Search for the cell housing the specified text and yield its (x, y) center coordinate. 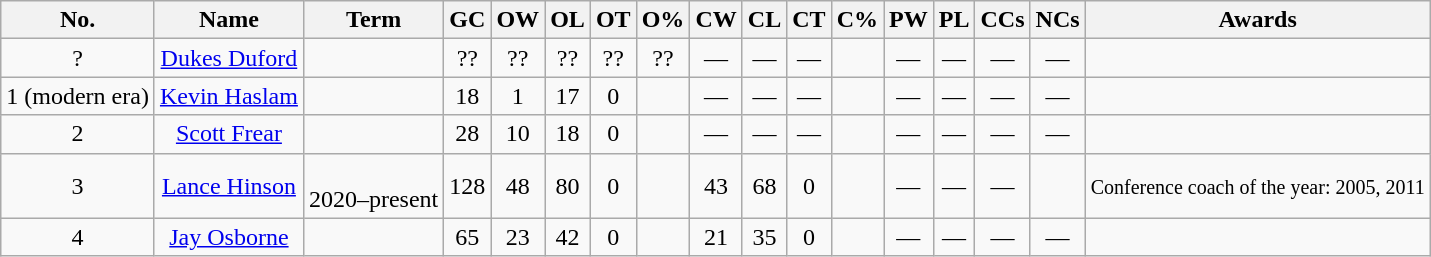
1 (modern era) (78, 96)
Dukes Duford (228, 58)
C% (857, 20)
2 (78, 134)
65 (468, 237)
21 (716, 237)
3 (78, 186)
OL (568, 20)
10 (518, 134)
17 (568, 96)
42 (568, 237)
O% (663, 20)
Conference coach of the year: 2005, 2011 (1258, 186)
68 (764, 186)
No. (78, 20)
1 (518, 96)
PW (909, 20)
80 (568, 186)
OT (613, 20)
CCs (1002, 20)
48 (518, 186)
Jay Osborne (228, 237)
23 (518, 237)
128 (468, 186)
CL (764, 20)
GC (468, 20)
CW (716, 20)
35 (764, 237)
NCs (1058, 20)
OW (518, 20)
Awards (1258, 20)
Scott Frear (228, 134)
Kevin Haslam (228, 96)
Name (228, 20)
43 (716, 186)
Term (373, 20)
2020–present (373, 186)
4 (78, 237)
Lance Hinson (228, 186)
PL (954, 20)
28 (468, 134)
? (78, 58)
CT (809, 20)
